Output the [x, y] coordinate of the center of the cell containing the given text.  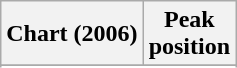
Peak position [189, 34]
Chart (2006) [72, 34]
